Determine the [X, Y] coordinate at the center of the cell enclosing the given text.  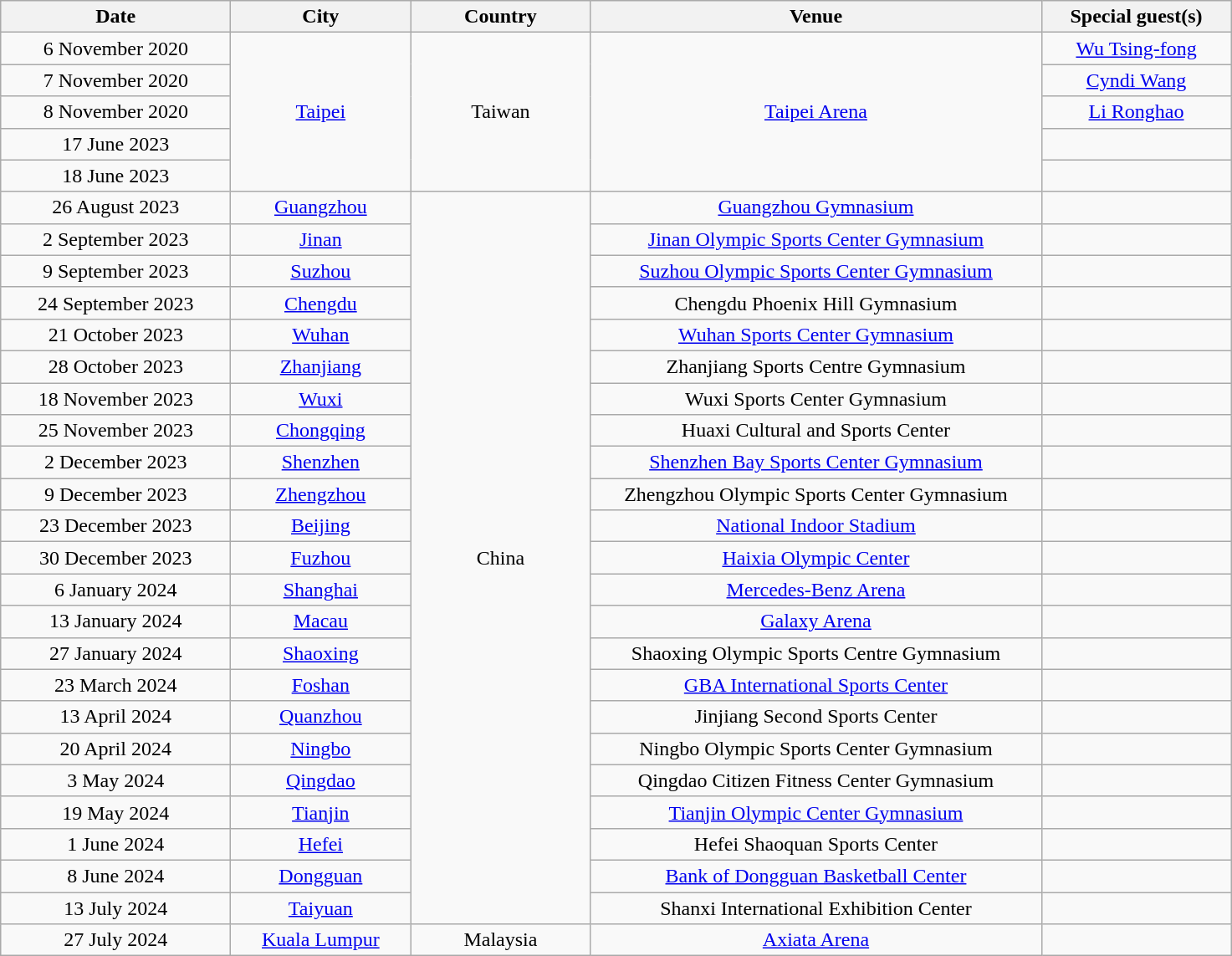
Venue [816, 17]
23 December 2023 [115, 526]
Zhanjiang Sports Centre Gymnasium [816, 366]
Hefei Shaoquan Sports Center [816, 844]
Taipei Arena [816, 112]
Taipei [321, 112]
17 June 2023 [115, 144]
Shaoxing Olympic Sports Centre Gymnasium [816, 653]
24 September 2023 [115, 303]
Beijing [321, 526]
Tianjin Olympic Center Gymnasium [816, 812]
Ningbo [321, 749]
China [500, 557]
13 July 2024 [115, 907]
Wuhan Sports Center Gymnasium [816, 335]
3 May 2024 [115, 780]
Shenzhen [321, 463]
2 December 2023 [115, 463]
Zhanjiang [321, 366]
Country [500, 17]
Macau [321, 621]
19 May 2024 [115, 812]
20 April 2024 [115, 749]
8 November 2020 [115, 112]
City [321, 17]
Chongqing [321, 431]
6 November 2020 [115, 49]
Zhengzhou [321, 494]
Qingdao Citizen Fitness Center Gymnasium [816, 780]
Date [115, 17]
GBA International Sports Center [816, 685]
27 January 2024 [115, 653]
Shanxi International Exhibition Center [816, 907]
Li Ronghao [1136, 112]
Fuzhou [321, 558]
Shenzhen Bay Sports Center Gymnasium [816, 463]
9 September 2023 [115, 271]
Suzhou [321, 271]
26 August 2023 [115, 207]
Guangzhou Gymnasium [816, 207]
13 January 2024 [115, 621]
Suzhou Olympic Sports Center Gymnasium [816, 271]
Bank of Dongguan Basketball Center [816, 876]
Quanzhou [321, 717]
18 June 2023 [115, 176]
Galaxy Arena [816, 621]
18 November 2023 [115, 399]
Haixia Olympic Center [816, 558]
27 July 2024 [115, 940]
Qingdao [321, 780]
Hefei [321, 844]
Kuala Lumpur [321, 940]
Taiwan [500, 112]
Zhengzhou Olympic Sports Center Gymnasium [816, 494]
Shaoxing [321, 653]
Jinjiang Second Sports Center [816, 717]
Wu Tsing-fong [1136, 49]
Jinan [321, 239]
Chengdu Phoenix Hill Gymnasium [816, 303]
8 June 2024 [115, 876]
Taiyuan [321, 907]
Foshan [321, 685]
National Indoor Stadium [816, 526]
Chengdu [321, 303]
Wuxi [321, 399]
6 January 2024 [115, 590]
2 September 2023 [115, 239]
Wuhan [321, 335]
1 June 2024 [115, 844]
Special guest(s) [1136, 17]
Ningbo Olympic Sports Center Gymnasium [816, 749]
Axiata Arena [816, 940]
23 March 2024 [115, 685]
Jinan Olympic Sports Center Gymnasium [816, 239]
13 April 2024 [115, 717]
Shanghai [321, 590]
Cyndi Wang [1136, 80]
Malaysia [500, 940]
7 November 2020 [115, 80]
Mercedes-Benz Arena [816, 590]
9 December 2023 [115, 494]
21 October 2023 [115, 335]
28 October 2023 [115, 366]
Guangzhou [321, 207]
Wuxi Sports Center Gymnasium [816, 399]
Tianjin [321, 812]
30 December 2023 [115, 558]
Huaxi Cultural and Sports Center [816, 431]
25 November 2023 [115, 431]
Dongguan [321, 876]
